Identify which cell holds the provided text, then report its [X, Y] central coordinate. 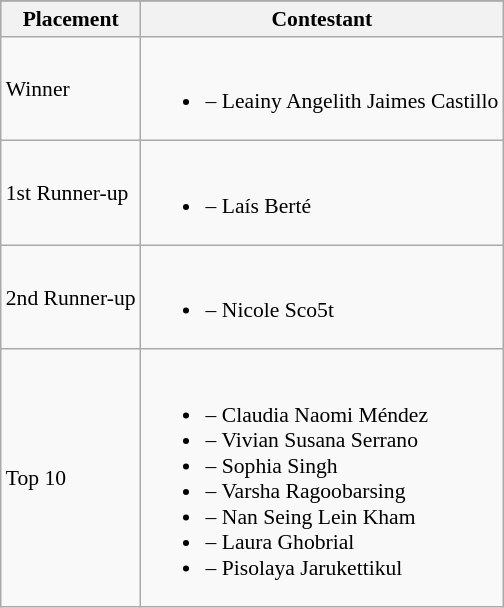
1st Runner-up [71, 193]
– Leainy Angelith Jaimes Castillo [322, 89]
– Claudia Naomi Méndez – Vivian Susana Serrano – Sophia Singh – Varsha Ragoobarsing – Nan Seing Lein Kham – Laura Ghobrial – Pisolaya Jarukettikul [322, 478]
– Laís Berté [322, 193]
– Nicole Sco5t [322, 297]
Winner [71, 89]
Top 10 [71, 478]
2nd Runner-up [71, 297]
Contestant [322, 19]
Placement [71, 19]
